Capture the cell that displays the provided text and extract its [x, y] central coordinate. 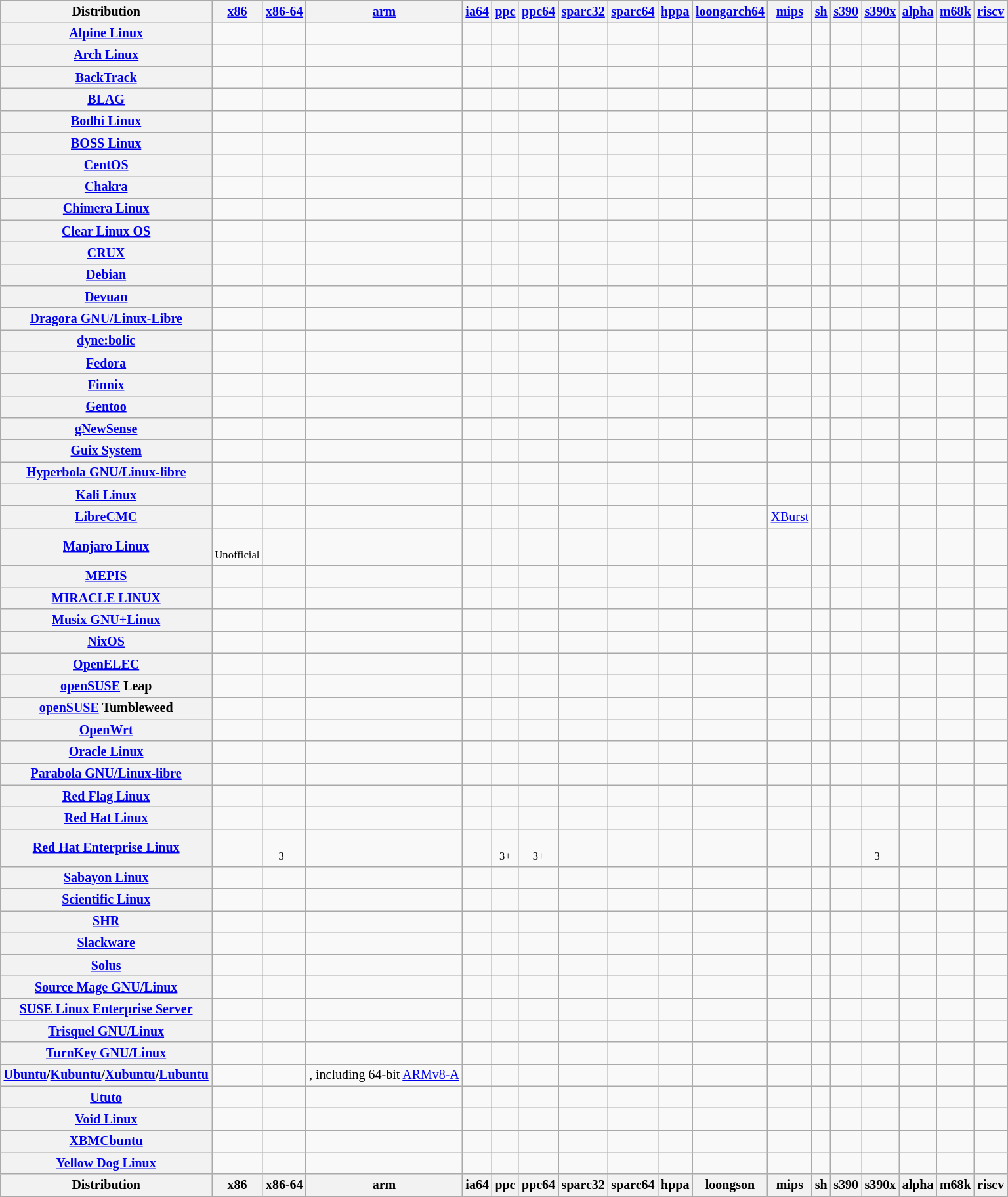
XBMCbuntu [106, 1142]
Ututo [106, 1097]
Red Hat Linux [106, 818]
Red Flag Linux [106, 795]
Fedora [106, 364]
SUSE Linux Enterprise Server [106, 1009]
openSUSE Tumbleweed [106, 709]
XBurst [790, 517]
Chimera Linux [106, 209]
Clear Linux OS [106, 231]
Void Linux [106, 1120]
dyne:bolic [106, 341]
OpenELEC [106, 664]
MIRACLE LINUX [106, 598]
Guix System [106, 450]
Yellow Dog Linux [106, 1163]
CentOS [106, 165]
openSUSE Leap [106, 686]
BLAG [106, 100]
BOSS Linux [106, 143]
NixOS [106, 642]
Trisquel GNU/Linux [106, 1032]
Kali Linux [106, 495]
Solus [106, 966]
Sabayon Linux [106, 878]
Arch Linux [106, 55]
CRUX [106, 253]
LibreCMC [106, 517]
Unofficial [238, 546]
Scientific Linux [106, 899]
Dragora GNU/Linux-Libre [106, 319]
Finnix [106, 385]
Oracle Linux [106, 752]
Devuan [106, 297]
MEPIS [106, 576]
Hyperbola GNU/Linux-libre [106, 472]
BackTrack [106, 77]
loongson [730, 1185]
Chakra [106, 188]
TurnKey GNU/Linux [106, 1054]
SHR [106, 921]
Musix GNU+Linux [106, 621]
Debian [106, 276]
Ubuntu/Kubuntu/Xubuntu/Lubuntu [106, 1075]
OpenWrt [106, 730]
loongarch64 [730, 12]
, including 64-bit ARMv8-A [384, 1075]
Gentoo [106, 407]
Source Mage GNU/Linux [106, 987]
Red Hat Enterprise Linux [106, 848]
Manjaro Linux [106, 546]
Parabola GNU/Linux-libre [106, 774]
Bodhi Linux [106, 121]
Alpine Linux [106, 34]
Slackware [106, 944]
gNewSense [106, 429]
